Determine the (X, Y) coordinate at the center of the cell enclosing the given text.  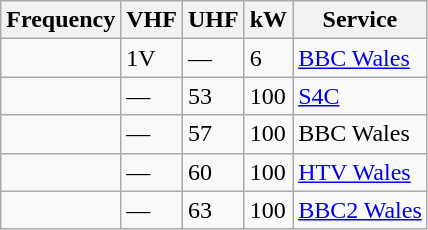
53 (213, 96)
kW (268, 20)
57 (213, 134)
1V (152, 58)
6 (268, 58)
UHF (213, 20)
BBC2 Wales (360, 210)
S4C (360, 96)
Service (360, 20)
HTV Wales (360, 172)
63 (213, 210)
VHF (152, 20)
Frequency (61, 20)
60 (213, 172)
